Identify which cell holds the provided text, then report its [x, y] central coordinate. 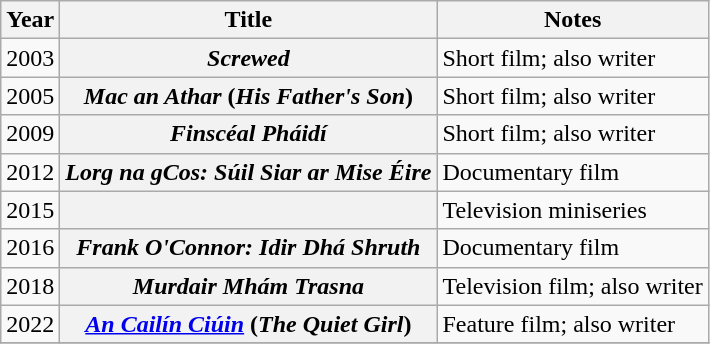
2022 [30, 324]
Notes [572, 20]
Frank O'Connor: Idir Dhá Shruth [248, 248]
2018 [30, 286]
2016 [30, 248]
2015 [30, 210]
Finscéal Pháidí [248, 134]
Year [30, 20]
2005 [30, 96]
2012 [30, 172]
Lorg na gCos: Súil Siar ar Mise Éire [248, 172]
Mac an Athar (His Father's Son) [248, 96]
Screwed [248, 58]
2003 [30, 58]
2009 [30, 134]
Murdair Mhám Trasna [248, 286]
An Cailín Ciúin (The Quiet Girl) [248, 324]
Title [248, 20]
Feature film; also writer [572, 324]
Television miniseries [572, 210]
Television film; also writer [572, 286]
